From the cell containing the given text, extract its center point as [X, Y] coordinate. 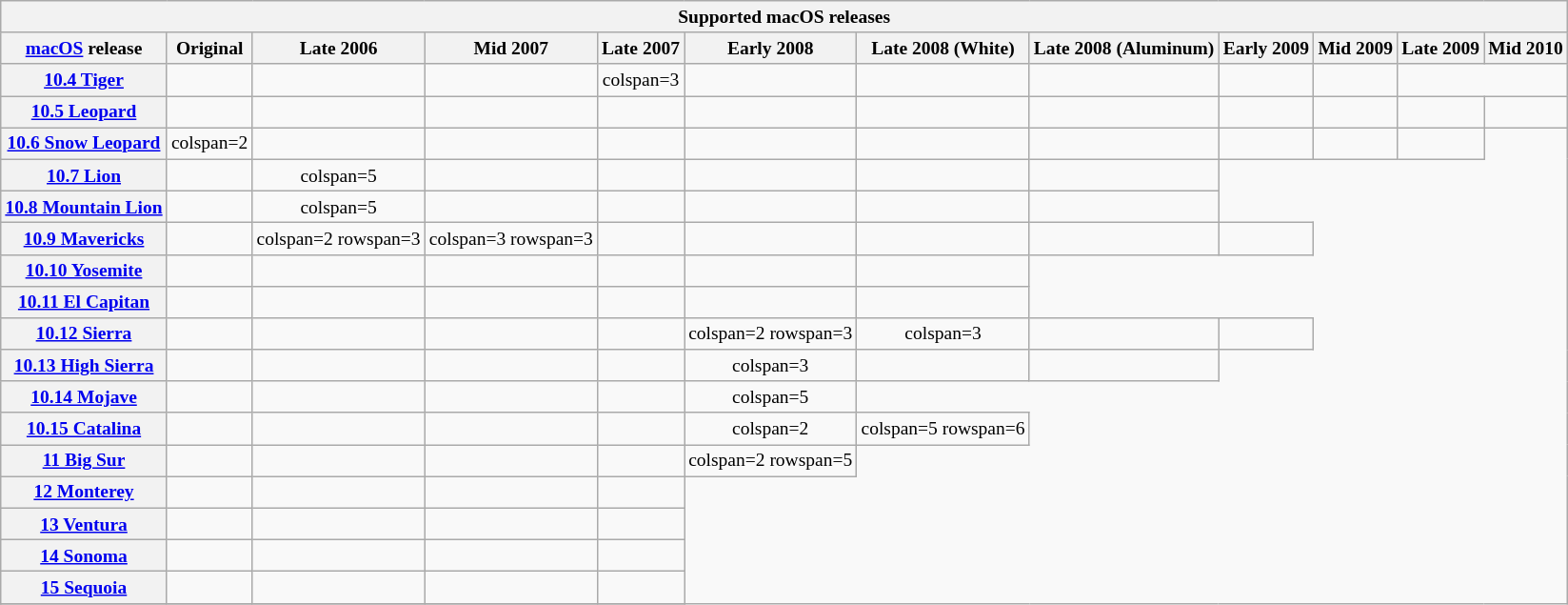
Early 2008 [771, 48]
11 Big Sur [84, 461]
10.8 Mountain Lion [84, 206]
Late 2009 [1441, 48]
13 Ventura [84, 524]
colspan=3 rowspan=3 [510, 238]
Late 2008 (Aluminum) [1123, 48]
Supported macOS releases [784, 17]
Late 2007 [640, 48]
colspan=5 rowspan=6 [943, 429]
Mid 2007 [510, 48]
10.7 Lion [84, 175]
Late 2006 [339, 48]
12 Monterey [84, 492]
Early 2009 [1266, 48]
Original [209, 48]
Late 2008 (White) [943, 48]
Mid 2009 [1356, 48]
Mid 2010 [1526, 48]
10.13 High Sierra [84, 366]
15 Sequoia [84, 587]
10.12 Sierra [84, 333]
14 Sonoma [84, 556]
10.6 Snow Leopard [84, 143]
10.4 Tiger [84, 80]
10.9 Mavericks [84, 238]
10.5 Leopard [84, 112]
macOS release [84, 48]
10.15 Catalina [84, 429]
10.14 Mojave [84, 396]
colspan=2 rowspan=5 [771, 461]
10.10 Yosemite [84, 271]
10.11 El Capitan [84, 301]
